Pinpoint the cell where the given text exists, returning its (X, Y) midpoint coordinate. 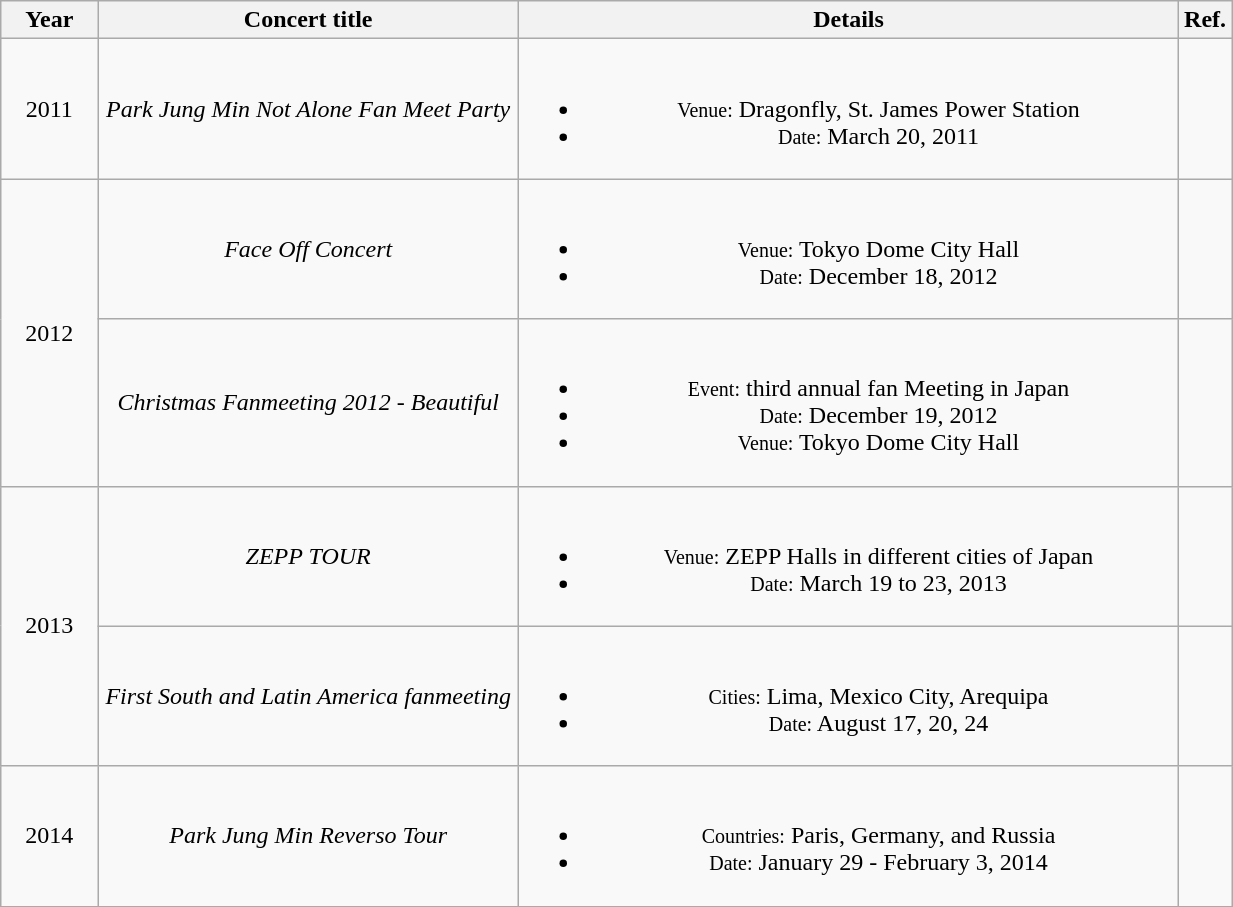
2011 (50, 109)
Countries: Paris, Germany, and RussiaDate: January 29 - February 3, 2014 (848, 836)
Park Jung Min Reverso Tour (308, 836)
Christmas Fanmeeting 2012 - Beautiful (308, 402)
Venue: Dragonfly, St. James Power StationDate: March 20, 2011 (848, 109)
Concert title (308, 20)
Venue: ZEPP Halls in different cities of JapanDate: March 19 to 23, 2013 (848, 556)
2013 (50, 626)
Park Jung Min Not Alone Fan Meet Party (308, 109)
Details (848, 20)
Venue: Tokyo Dome City HallDate: December 18, 2012 (848, 249)
Face Off Concert (308, 249)
2012 (50, 332)
ZEPP TOUR (308, 556)
Ref. (1206, 20)
Event: third annual fan Meeting in JapanDate: December 19, 2012Venue: Tokyo Dome City Hall (848, 402)
Cities: Lima, Mexico City, ArequipaDate: August 17, 20, 24 (848, 696)
First South and Latin America fanmeeting (308, 696)
Year (50, 20)
2014 (50, 836)
